Output the [X, Y] coordinate of the center of the cell containing the given text.  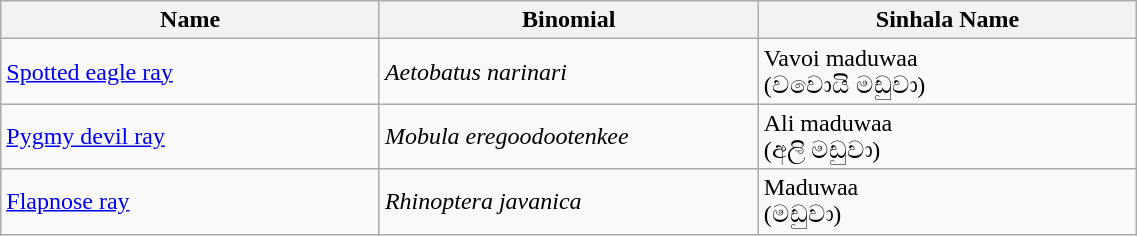
Mobula eregoodootenkee [568, 136]
Ali maduwaa (අලි මඩුවා) [948, 136]
Maduwaa (මඩුවා) [948, 202]
Sinhala Name [948, 20]
Vavoi maduwaa (වවොයි මඩුවා) [948, 72]
Binomial [568, 20]
Flapnose ray [190, 202]
Rhinoptera javanica [568, 202]
Spotted eagle ray [190, 72]
Name [190, 20]
Pygmy devil ray [190, 136]
Aetobatus narinari [568, 72]
